Extract the [x, y] coordinate from the center of the cell holding the provided text.  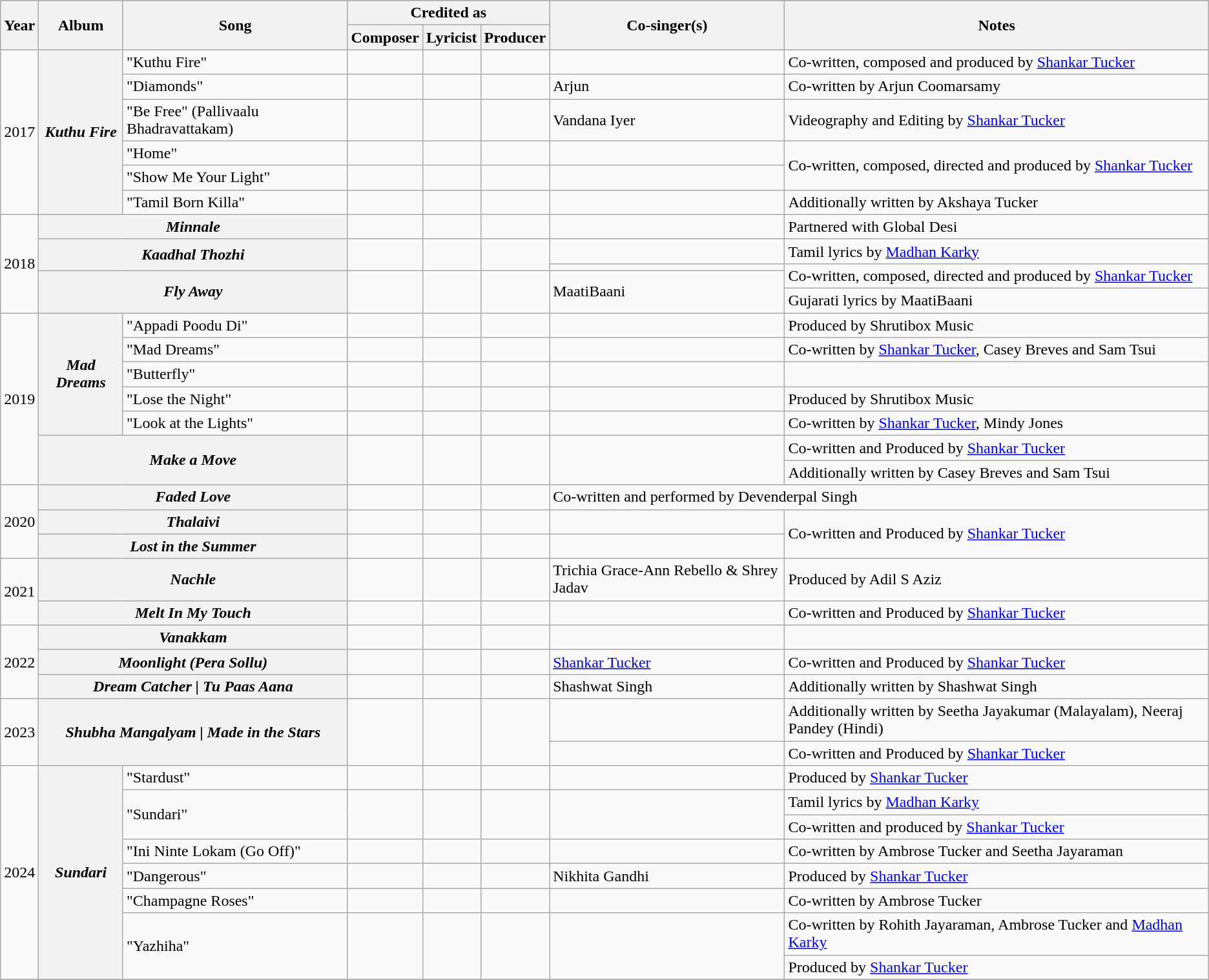
"Lose the Night" [235, 399]
2021 [19, 591]
Faded Love [193, 497]
2024 [19, 873]
"Sundari" [235, 815]
Partnered with Global Desi [997, 227]
"Kuthu Fire" [235, 62]
"Stardust" [235, 778]
2018 [19, 263]
Melt In My Touch [193, 613]
Co-written and produced by Shankar Tucker [997, 827]
Lyricist [451, 37]
Co-written, composed and produced by Shankar Tucker [997, 62]
Producer [515, 37]
2023 [19, 732]
"Diamonds" [235, 87]
Co-written and performed by Devenderpal Singh [880, 497]
Additionally written by Seetha Jayakumar (Malayalam), Neeraj Pandey (Hindi) [997, 719]
Year [19, 25]
Shubha Mangalyam | Made in the Stars [193, 732]
Produced by Adil S Aziz [997, 580]
Credited as [448, 13]
Dream Catcher | Tu Paas Aana [193, 686]
Additionally written by Akshaya Tucker [997, 202]
Nikhita Gandhi [667, 876]
2019 [19, 398]
"Home" [235, 153]
Vanakkam [193, 637]
Co-written by Rohith Jayaraman, Ambrose Tucker and Madhan Karky [997, 934]
Song [235, 25]
Gujarati lyrics by MaatiBaani [997, 300]
Additionally written by Shashwat Singh [997, 686]
MaatiBaani [667, 292]
Composer [385, 37]
Videography and Editing by Shankar Tucker [997, 120]
"Ini Ninte Lokam (Go Off)" [235, 852]
"Mad Dreams" [235, 350]
Shankar Tucker [667, 662]
"Look at the Lights" [235, 424]
Nachle [193, 580]
Shashwat Singh [667, 686]
Kuthu Fire [81, 132]
Mad Dreams [81, 374]
"Tamil Born Killa" [235, 202]
2022 [19, 662]
Fly Away [193, 292]
"Dangerous" [235, 876]
Thalaivi [193, 522]
Vandana Iyer [667, 120]
Co-written by Shankar Tucker, Mindy Jones [997, 424]
Co-written by Ambrose Tucker [997, 901]
2017 [19, 132]
Co-written by Ambrose Tucker and Seetha Jayaraman [997, 852]
"Show Me Your Light" [235, 178]
Co-written by Shankar Tucker, Casey Breves and Sam Tsui [997, 350]
Minnale [193, 227]
"Butterfly" [235, 374]
Moonlight (Pera Sollu) [193, 662]
Notes [997, 25]
"Appadi Poodu Di" [235, 325]
"Champagne Roses" [235, 901]
Kaadhal Thozhi [193, 254]
"Yazhiha" [235, 946]
"Be Free" (Pallivaalu Bhadravattakam) [235, 120]
Co-written by Arjun Coomarsamy [997, 87]
Album [81, 25]
Arjun [667, 87]
Trichia Grace-Ann Rebello & Shrey Jadav [667, 580]
Co-singer(s) [667, 25]
Lost in the Summer [193, 546]
2020 [19, 522]
Sundari [81, 873]
Make a Move [193, 460]
Additionally written by Casey Breves and Sam Tsui [997, 473]
